For the text-containing cell, return its midpoint in (X, Y) coordinate format. 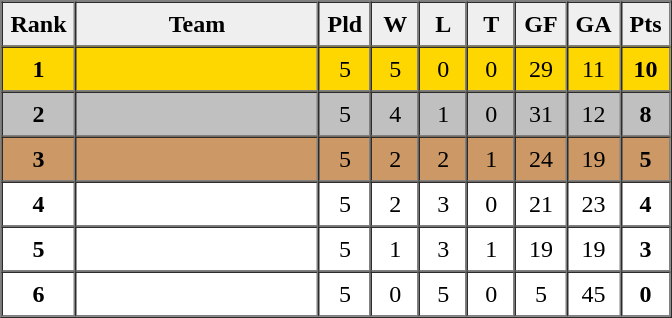
29 (540, 68)
W (395, 24)
Pts (646, 24)
31 (540, 114)
6 (39, 294)
GF (540, 24)
Team (198, 24)
12 (594, 114)
Pld (346, 24)
23 (594, 204)
10 (646, 68)
L (443, 24)
24 (540, 158)
T (491, 24)
11 (594, 68)
Rank (39, 24)
45 (594, 294)
21 (540, 204)
GA (594, 24)
8 (646, 114)
